Capture the cell that displays the provided text and extract its [X, Y] central coordinate. 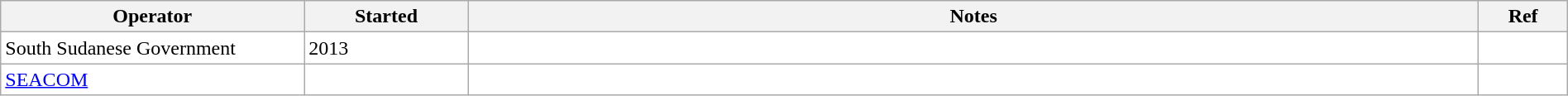
Ref [1523, 17]
Operator [152, 17]
Started [386, 17]
Notes [973, 17]
South Sudanese Government [152, 48]
2013 [386, 48]
SEACOM [152, 79]
